Identify which cell holds the provided text, then report its (x, y) central coordinate. 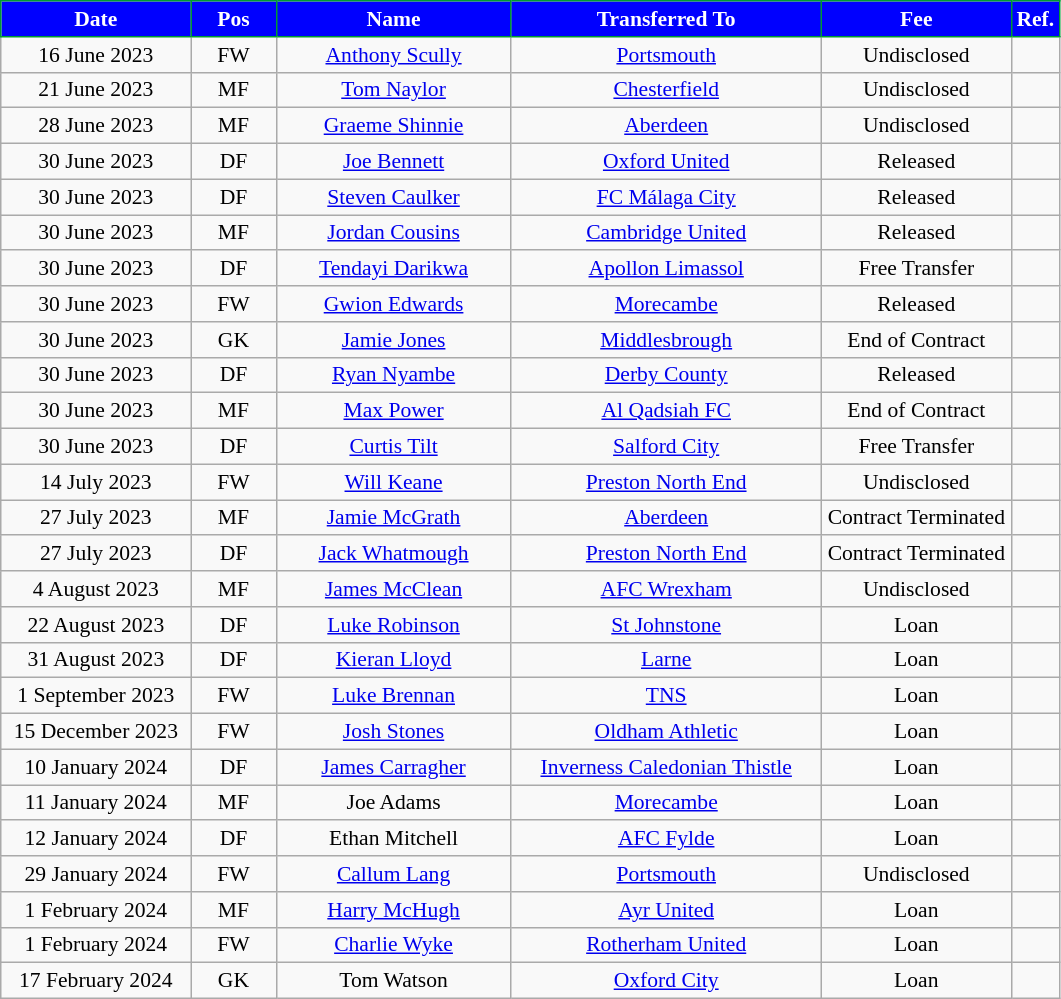
10 January 2024 (96, 767)
Derby County (666, 375)
Larne (666, 660)
Fee (916, 19)
Pos (234, 19)
Jamie McGrath (394, 518)
Harry McHugh (394, 910)
Jordan Cousins (394, 233)
Tom Naylor (394, 90)
14 July 2023 (96, 482)
Al Qadsiah FC (666, 411)
Curtis Tilt (394, 447)
James Carragher (394, 767)
Kieran Lloyd (394, 660)
Max Power (394, 411)
TNS (666, 696)
James McClean (394, 589)
Name (394, 19)
Tom Watson (394, 981)
11 January 2024 (96, 803)
Chesterfield (666, 90)
15 December 2023 (96, 732)
16 June 2023 (96, 55)
Salford City (666, 447)
AFC Wrexham (666, 589)
Ayr United (666, 910)
Joe Bennett (394, 162)
Callum Lang (394, 874)
Ryan Nyambe (394, 375)
Ref. (1035, 19)
29 January 2024 (96, 874)
Jack Whatmough (394, 554)
Oldham Athletic (666, 732)
Rotherham United (666, 945)
FC Málaga City (666, 197)
Josh Stones (394, 732)
Tendayi Darikwa (394, 269)
Charlie Wyke (394, 945)
17 February 2024 (96, 981)
Steven Caulker (394, 197)
Date (96, 19)
Transferred To (666, 19)
Luke Robinson (394, 625)
28 June 2023 (96, 126)
Apollon Limassol (666, 269)
21 June 2023 (96, 90)
4 August 2023 (96, 589)
22 August 2023 (96, 625)
Inverness Caledonian Thistle (666, 767)
Luke Brennan (394, 696)
Oxford City (666, 981)
St Johnstone (666, 625)
Oxford United (666, 162)
Gwion Edwards (394, 304)
Middlesbrough (666, 340)
Joe Adams (394, 803)
1 September 2023 (96, 696)
12 January 2024 (96, 839)
Anthony Scully (394, 55)
AFC Fylde (666, 839)
Will Keane (394, 482)
Graeme Shinnie (394, 126)
31 August 2023 (96, 660)
Ethan Mitchell (394, 839)
Cambridge United (666, 233)
Jamie Jones (394, 340)
